Locate the cell with the specified text and output its (X, Y) center coordinate. 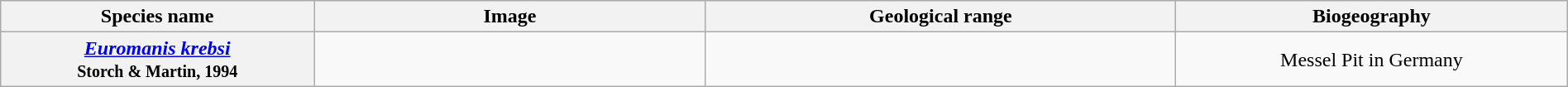
Biogeography (1372, 17)
Species name (157, 17)
Image (510, 17)
Euromanis krebsiStorch & Martin, 1994 (157, 60)
Geological range (940, 17)
Messel Pit in Germany (1372, 60)
